Determine the (X, Y) coordinate at the center of the cell enclosing the given text.  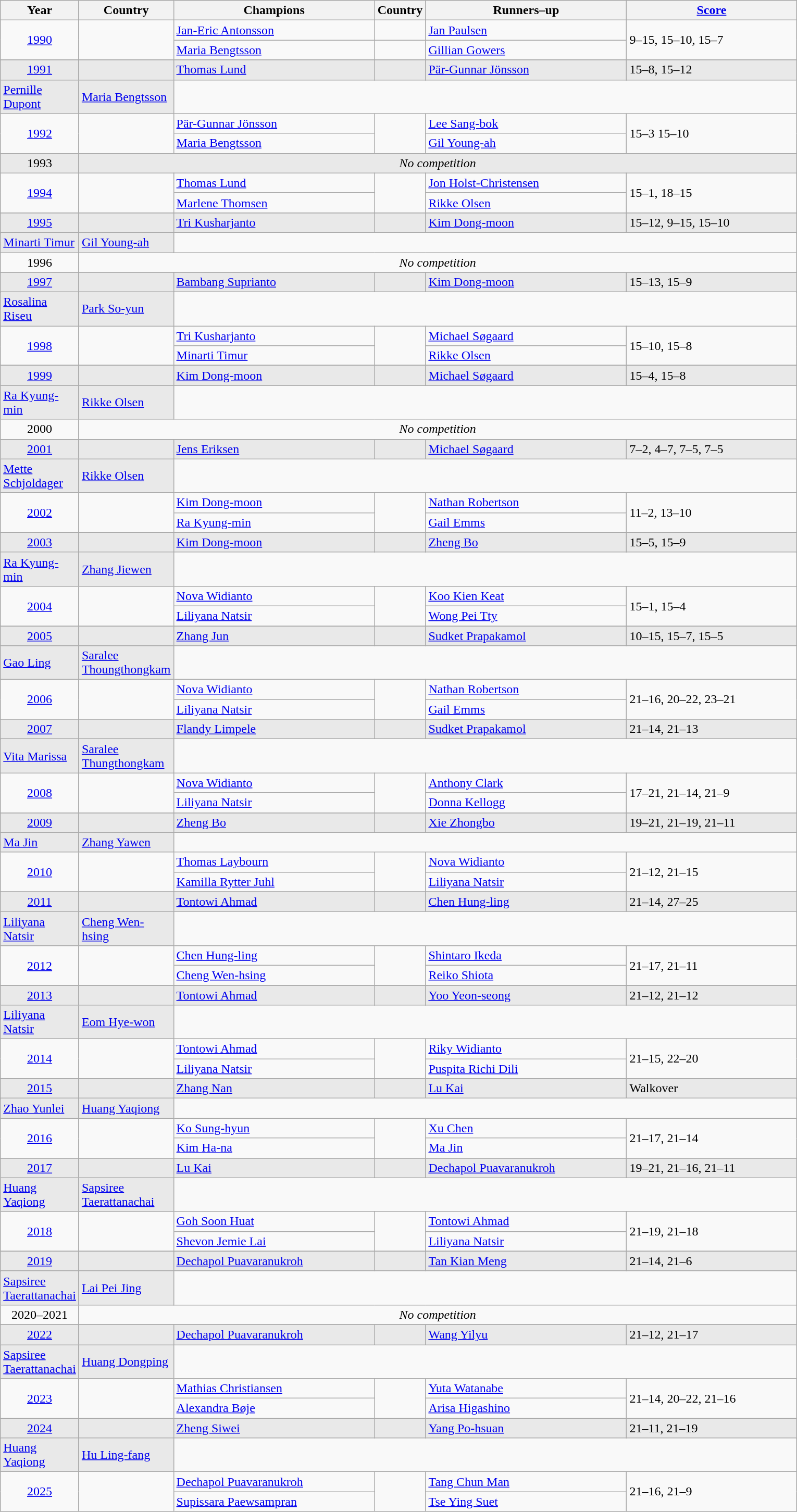
Riky Widianto (526, 1049)
Jan Paulsen (526, 30)
1993 (40, 163)
Goh Soon Huat (274, 1221)
Lee Sang-bok (526, 123)
15–5, 15–9 (712, 542)
19–21, 21–16, 21–11 (712, 1168)
2011 (40, 902)
Lai Pei Jing (126, 1288)
15–12, 9–15, 15–10 (712, 222)
Park So-yun (126, 309)
Alexandra Bøje (274, 1408)
21–12, 21–12 (712, 995)
2009 (40, 822)
21–17, 21–14 (712, 1138)
Year (40, 10)
2006 (40, 699)
Tse Ying Suet (526, 1502)
15–3 15–10 (712, 133)
19–21, 21–19, 21–11 (712, 822)
15–10, 15–8 (712, 346)
Reiko Shiota (526, 975)
Yuta Watanabe (526, 1389)
21–12, 21–17 (712, 1334)
2025 (40, 1492)
1995 (40, 222)
Marlene Thomsen (274, 203)
1997 (40, 282)
2019 (40, 1261)
Yoo Yeon-seong (526, 995)
21–14, 21–13 (712, 729)
Ko Sung-hyun (274, 1128)
Hu Ling-fang (126, 1455)
Flandy Limpele (274, 729)
Jon Holst-Christensen (526, 183)
Vita Marissa (40, 756)
21–14, 27–25 (712, 902)
15–1, 15–4 (712, 606)
Tan Kian Meng (526, 1261)
Yang Po-hsuan (526, 1428)
Donna Kellogg (526, 803)
21–19, 21–18 (712, 1231)
2007 (40, 729)
2012 (40, 965)
21–14, 20–22, 21–16 (712, 1398)
2000 (40, 429)
2013 (40, 995)
Xu Chen (526, 1128)
1996 (40, 262)
2023 (40, 1398)
2008 (40, 793)
2017 (40, 1168)
21–11, 21–19 (712, 1428)
Gao Ling (40, 663)
21–16, 20–22, 23–21 (712, 699)
2002 (40, 513)
1994 (40, 193)
Score (712, 10)
2014 (40, 1059)
Walkover (712, 1089)
Huang Dongping (126, 1361)
2020–2021 (40, 1315)
Zhang Jun (274, 636)
2016 (40, 1138)
Eom Hye-won (126, 1022)
21–14, 21–6 (712, 1261)
21–17, 21–11 (712, 965)
Tang Chun Man (526, 1482)
2018 (40, 1231)
Supissara Paewsampran (274, 1502)
Saralee Thungthongkam (126, 756)
2015 (40, 1089)
Zhao Yunlei (40, 1108)
Mette Schjoldager (40, 476)
Anthony Clark (526, 783)
Thomas Laybourn (274, 862)
Pernille Dupont (40, 97)
Mathias Christiansen (274, 1389)
2004 (40, 606)
10–15, 15–7, 15–5 (712, 636)
Kim Ha-na (274, 1148)
Zhang Yawen (126, 842)
2005 (40, 636)
15–1, 18–15 (712, 193)
17–21, 21–14, 21–9 (712, 793)
Koo Kien Keat (526, 596)
Shintaro Ikeda (526, 955)
21–15, 22–20 (712, 1059)
Gillian Gowers (526, 50)
Zheng Siwei (274, 1428)
Rosalina Riseu (40, 309)
Wang Yilyu (526, 1334)
1990 (40, 40)
1999 (40, 376)
Xie Zhongbo (526, 822)
2001 (40, 449)
2003 (40, 542)
9–15, 15–10, 15–7 (712, 40)
1991 (40, 70)
11–2, 13–10 (712, 513)
2010 (40, 872)
1992 (40, 133)
15–13, 15–9 (712, 282)
Runners–up (526, 10)
1998 (40, 346)
Arisa Higashino (526, 1408)
Kamilla Rytter Juhl (274, 882)
21–16, 21–9 (712, 1492)
Champions (274, 10)
15–8, 15–12 (712, 70)
Zhang Jiewen (126, 569)
15–4, 15–8 (712, 376)
2024 (40, 1428)
Saralee Thoungthongkam (126, 663)
7–2, 4–7, 7–5, 7–5 (712, 449)
Puspita Richi Dili (526, 1069)
2022 (40, 1334)
Jan-Eric Antonsson (274, 30)
21–12, 21–15 (712, 872)
Bambang Suprianto (274, 282)
Zhang Nan (274, 1089)
Wong Pei Tty (526, 616)
Shevon Jemie Lai (274, 1241)
Jens Eriksen (274, 449)
